Search for the cell housing the specified text and yield its [X, Y] center coordinate. 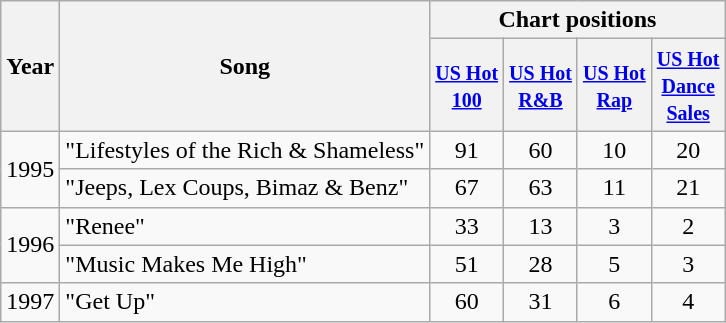
Year [30, 66]
Song [245, 66]
"Renee" [245, 226]
11 [614, 188]
20 [688, 150]
21 [688, 188]
US Hot R&B [541, 85]
28 [541, 264]
4 [688, 302]
1995 [30, 169]
"Jeeps, Lex Coups, Bimaz & Benz" [245, 188]
5 [614, 264]
31 [541, 302]
67 [467, 188]
33 [467, 226]
1997 [30, 302]
10 [614, 150]
91 [467, 150]
US Hot Rap [614, 85]
6 [614, 302]
51 [467, 264]
Chart positions [578, 20]
13 [541, 226]
"Lifestyles of the Rich & Shameless" [245, 150]
"Music Makes Me High" [245, 264]
US Hot 100 [467, 85]
"Get Up" [245, 302]
1996 [30, 245]
US Hot Dance Sales [688, 85]
63 [541, 188]
2 [688, 226]
